Find where the given text appears and provide that cell's center as [x, y] coordinate. 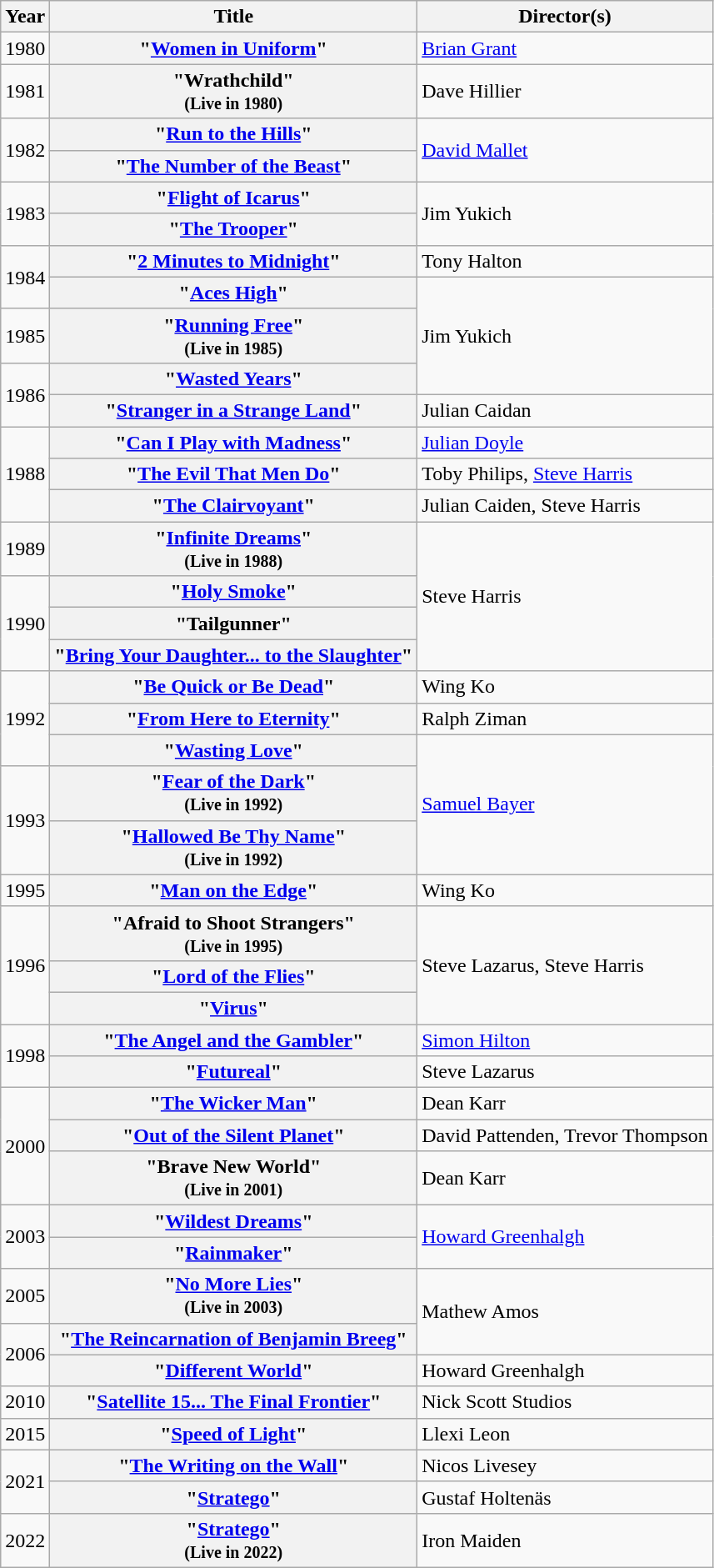
2005 [25, 1295]
David Pattenden, Trevor Thompson [565, 1135]
Julian Caiden, Steve Harris [565, 506]
"The Number of the Beast" [233, 166]
1990 [25, 624]
Julian Doyle [565, 443]
1983 [25, 213]
"2 Minutes to Midnight" [233, 261]
1996 [25, 965]
Director(s) [565, 17]
"The Clairvoyant" [233, 506]
Iron Maiden [565, 1540]
"Man on the Edge" [233, 890]
"Women in Uniform" [233, 48]
"Can I Play with Madness" [233, 443]
"Flight of Icarus" [233, 198]
Brian Grant [565, 48]
Dave Hillier [565, 92]
"Holy Smoke" [233, 592]
1980 [25, 48]
"Infinite Dreams" (Live in 1988) [233, 549]
"Tailgunner" [233, 624]
"The Wicker Man" [233, 1104]
"Brave New World" (Live in 2001) [233, 1179]
"Wrathchild" (Live in 1980) [233, 92]
Steve Lazarus [565, 1072]
1992 [25, 719]
1986 [25, 394]
"Futureal" [233, 1072]
"Stratego" (Live in 2022) [233, 1540]
1981 [25, 92]
1993 [25, 820]
2003 [25, 1237]
Simon Hilton [565, 1039]
1988 [25, 474]
"Aces High" [233, 293]
1984 [25, 277]
"Virus" [233, 1008]
Mathew Amos [565, 1312]
1995 [25, 890]
1998 [25, 1055]
"The Writing on the Wall" [233, 1465]
"Lord of the Flies" [233, 976]
Title [233, 17]
"Stratego" [233, 1497]
Gustaf Holtenäs [565, 1497]
"Running Free" (Live in 1985) [233, 335]
"Stranger in a Strange Land" [233, 410]
"Speed of Light" [233, 1434]
1989 [25, 549]
"Fear of the Dark" (Live in 1992) [233, 794]
"The Reincarnation of Benjamin Breeg" [233, 1339]
"Hallowed Be Thy Name" (Live in 1992) [233, 847]
"Different World" [233, 1370]
Tony Halton [565, 261]
"Run to the Hills" [233, 134]
Year [25, 17]
David Mallet [565, 150]
"Wasting Love" [233, 750]
"The Evil That Men Do" [233, 474]
"No More Lies" (Live in 2003) [233, 1295]
Toby Philips, Steve Harris [565, 474]
"Out of the Silent Planet" [233, 1135]
"From Here to Eternity" [233, 719]
"Wildest Dreams" [233, 1221]
1985 [25, 335]
"Afraid to Shoot Strangers" (Live in 1995) [233, 934]
2015 [25, 1434]
Nick Scott Studios [565, 1402]
"Satellite 15... The Final Frontier" [233, 1402]
Steve Harris [565, 597]
"Rainmaker" [233, 1253]
Ralph Ziman [565, 719]
Julian Caidan [565, 410]
"The Angel and the Gambler" [233, 1039]
"The Trooper" [233, 229]
Nicos Livesey [565, 1465]
2006 [25, 1355]
"Bring Your Daughter... to the Slaughter" [233, 655]
1982 [25, 150]
Llexi Leon [565, 1434]
2000 [25, 1147]
"Be Quick or Be Dead" [233, 687]
2021 [25, 1481]
Steve Lazarus, Steve Harris [565, 965]
"Wasted Years" [233, 378]
2010 [25, 1402]
2022 [25, 1540]
Samuel Bayer [565, 804]
